Provide the (x, y) coordinate of the cell's center where the given text is located.  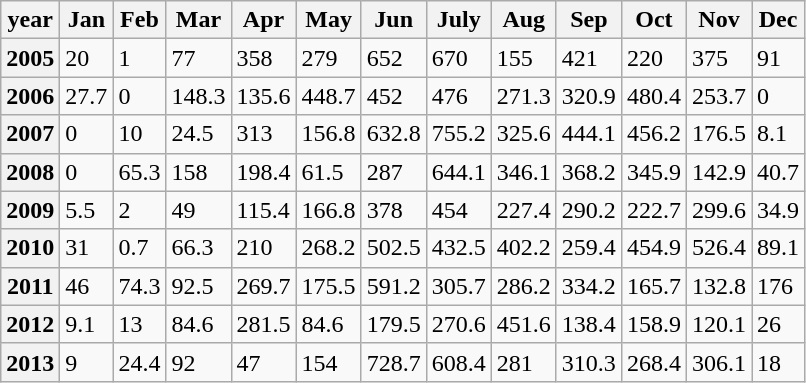
281 (524, 362)
310.3 (588, 362)
40.7 (778, 172)
18 (778, 362)
452 (394, 96)
34.9 (778, 210)
325.6 (524, 134)
2009 (30, 210)
158 (198, 172)
444.1 (588, 134)
24.4 (140, 362)
279 (328, 58)
448.7 (328, 96)
year (30, 20)
451.6 (524, 324)
65.3 (140, 172)
476 (458, 96)
402.2 (524, 248)
290.2 (588, 210)
299.6 (718, 210)
313 (264, 134)
2008 (30, 172)
Jun (394, 20)
27.7 (86, 96)
47 (264, 362)
92.5 (198, 286)
5.5 (86, 210)
2 (140, 210)
13 (140, 324)
2013 (30, 362)
222.7 (654, 210)
268.4 (654, 362)
148.3 (198, 96)
220 (654, 58)
270.6 (458, 324)
20 (86, 58)
480.4 (654, 96)
132.8 (718, 286)
31 (86, 248)
320.9 (588, 96)
368.2 (588, 172)
652 (394, 58)
632.8 (394, 134)
74.3 (140, 286)
8.1 (778, 134)
49 (198, 210)
2012 (30, 324)
755.2 (458, 134)
Dec (778, 20)
10 (140, 134)
Nov (718, 20)
728.7 (394, 362)
Oct (654, 20)
46 (86, 286)
375 (718, 58)
155 (524, 58)
61.5 (328, 172)
Aug (524, 20)
608.4 (458, 362)
271.3 (524, 96)
253.7 (718, 96)
9.1 (86, 324)
Mar (198, 20)
135.6 (264, 96)
502.5 (394, 248)
454 (458, 210)
120.1 (718, 324)
165.7 (654, 286)
179.5 (394, 324)
Apr (264, 20)
591.2 (394, 286)
198.4 (264, 172)
91 (778, 58)
281.5 (264, 324)
2005 (30, 58)
670 (458, 58)
456.2 (654, 134)
358 (264, 58)
89.1 (778, 248)
269.7 (264, 286)
156.8 (328, 134)
378 (394, 210)
154 (328, 362)
334.2 (588, 286)
421 (588, 58)
May (328, 20)
Sep (588, 20)
0.7 (140, 248)
24.5 (198, 134)
526.4 (718, 248)
305.7 (458, 286)
2007 (30, 134)
176.5 (718, 134)
115.4 (264, 210)
175.5 (328, 286)
Jan (86, 20)
2006 (30, 96)
1 (140, 58)
227.4 (524, 210)
306.1 (718, 362)
644.1 (458, 172)
26 (778, 324)
286.2 (524, 286)
2011 (30, 286)
210 (264, 248)
176 (778, 286)
166.8 (328, 210)
432.5 (458, 248)
142.9 (718, 172)
66.3 (198, 248)
259.4 (588, 248)
346.1 (524, 172)
9 (86, 362)
Feb (140, 20)
138.4 (588, 324)
158.9 (654, 324)
345.9 (654, 172)
287 (394, 172)
454.9 (654, 248)
92 (198, 362)
July (458, 20)
77 (198, 58)
2010 (30, 248)
268.2 (328, 248)
